From the cell containing the given text, extract its center point as [x, y] coordinate. 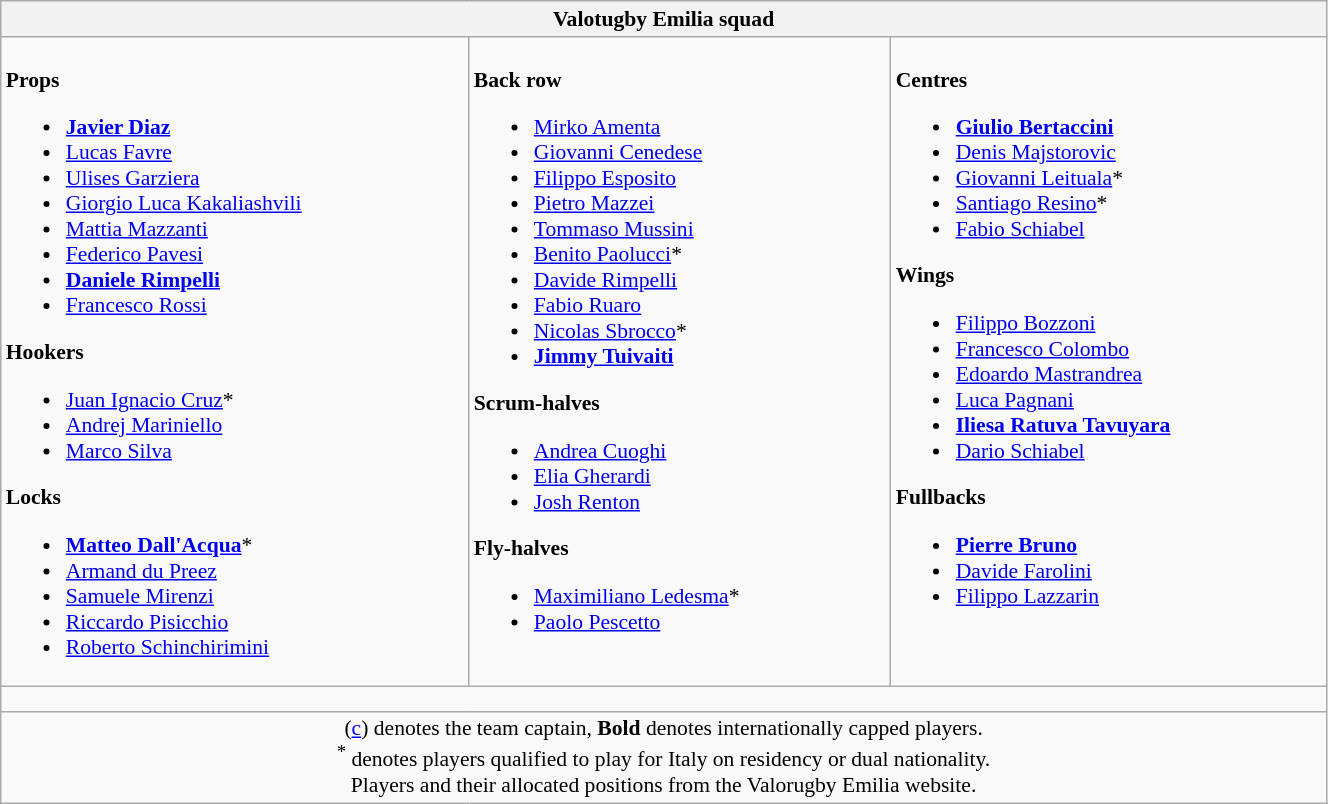
Valotugby Emilia squad [664, 19]
